Output the [X, Y] coordinate of the center of the cell containing the given text.  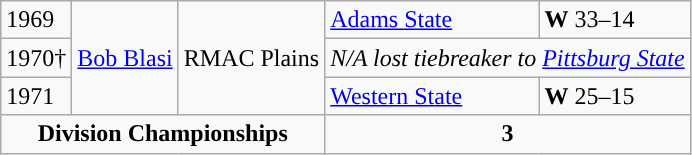
Bob Blasi [125, 58]
Western State [432, 96]
RMAC Plains [251, 58]
Adams State [432, 20]
N/A lost tiebreaker to Pittsburg State [508, 58]
3 [508, 134]
W 33–14 [614, 20]
W 25–15 [614, 96]
1971 [36, 96]
Division Championships [163, 134]
1969 [36, 20]
1970† [36, 58]
